Search for the cell housing the specified text and yield its (X, Y) center coordinate. 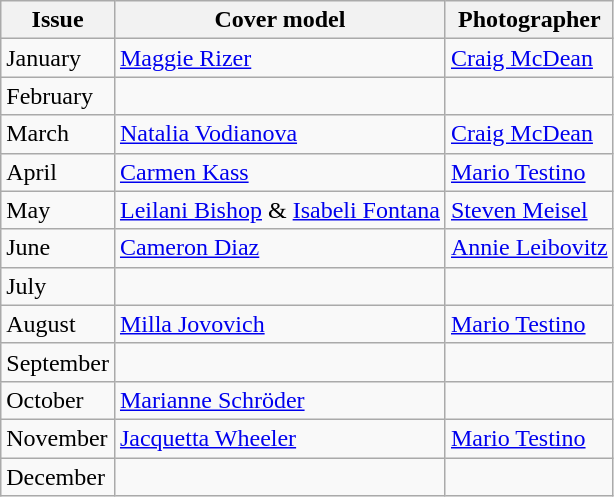
Natalia Vodianova (280, 134)
December (58, 477)
June (58, 248)
April (58, 172)
May (58, 210)
July (58, 286)
Cover model (280, 20)
January (58, 58)
October (58, 400)
Milla Jovovich (280, 324)
Steven Meisel (529, 210)
Leilani Bishop & Isabeli Fontana (280, 210)
Marianne Schröder (280, 400)
Photographer (529, 20)
Annie Leibovitz (529, 248)
Cameron Diaz (280, 248)
September (58, 362)
August (58, 324)
March (58, 134)
February (58, 96)
Jacquetta Wheeler (280, 438)
November (58, 438)
Issue (58, 20)
Carmen Kass (280, 172)
Maggie Rizer (280, 58)
